Scan for the cell matching the given text and deliver its [X, Y] coordinate at center. 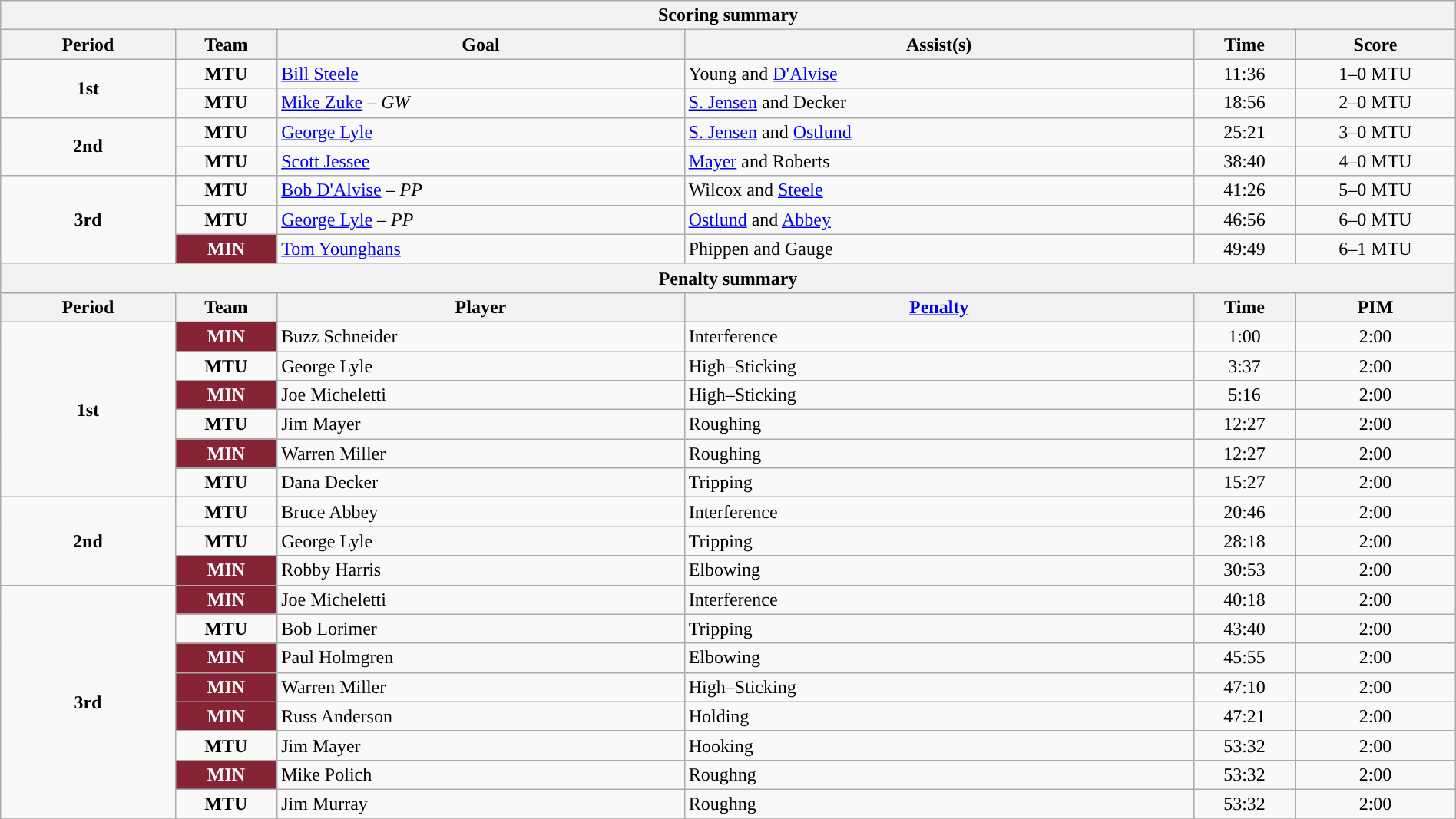
47:21 [1244, 716]
41:26 [1244, 190]
Penalty summary [728, 278]
Holding [938, 716]
5:16 [1244, 395]
20:46 [1244, 512]
S. Jensen and Decker [938, 103]
PIM [1375, 307]
Robby Harris [481, 570]
40:18 [1244, 599]
Bob D'Alvise – PP [481, 190]
Mike Polich [481, 774]
43:40 [1244, 629]
George Lyle – PP [481, 220]
Bill Steele [481, 74]
Wilcox and Steele [938, 190]
28:18 [1244, 541]
11:36 [1244, 74]
Goal [481, 45]
Tom Younghans [481, 249]
Player [481, 307]
45:55 [1244, 658]
Bruce Abbey [481, 512]
Bob Lorimer [481, 629]
47:10 [1244, 687]
Assist(s) [938, 45]
18:56 [1244, 103]
Russ Anderson [481, 716]
Phippen and Gauge [938, 249]
49:49 [1244, 249]
38:40 [1244, 161]
Scoring summary [728, 15]
Ostlund and Abbey [938, 220]
S. Jensen and Ostlund [938, 132]
1:00 [1244, 336]
Mike Zuke – GW [481, 103]
3:37 [1244, 366]
Dana Decker [481, 483]
Jim Murray [481, 804]
30:53 [1244, 570]
Paul Holmgren [481, 658]
1–0 MTU [1375, 74]
46:56 [1244, 220]
6–0 MTU [1375, 220]
Score [1375, 45]
5–0 MTU [1375, 190]
Young and D'Alvise [938, 74]
3–0 MTU [1375, 132]
2–0 MTU [1375, 103]
Mayer and Roberts [938, 161]
15:27 [1244, 483]
6–1 MTU [1375, 249]
Buzz Schneider [481, 336]
Hooking [938, 745]
4–0 MTU [1375, 161]
Penalty [938, 307]
Scott Jessee [481, 161]
25:21 [1244, 132]
